Detect which cell encompasses the target text, then output its [x, y] center coordinate. 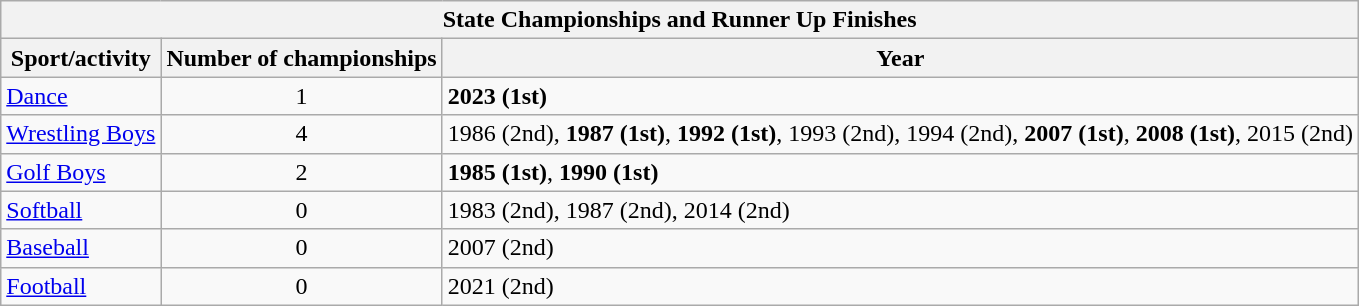
4 [302, 134]
Football [81, 286]
2007 (2nd) [900, 248]
State Championships and Runner Up Finishes [680, 20]
1983 (2nd), 1987 (2nd), 2014 (2nd) [900, 210]
2021 (2nd) [900, 286]
Number of championships [302, 58]
Sport/activity [81, 58]
Softball [81, 210]
Dance [81, 96]
1986 (2nd), 1987 (1st), 1992 (1st), 1993 (2nd), 1994 (2nd), 2007 (1st), 2008 (1st), 2015 (2nd) [900, 134]
2023 (1st) [900, 96]
Baseball [81, 248]
1985 (1st), 1990 (1st) [900, 172]
2 [302, 172]
Golf Boys [81, 172]
Year [900, 58]
Wrestling Boys [81, 134]
1 [302, 96]
